Locate the cell with the specified text and output its (x, y) center coordinate. 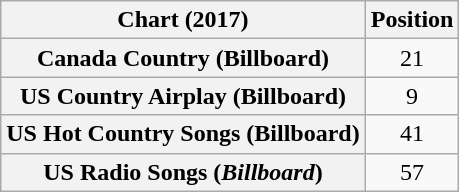
9 (412, 96)
Position (412, 20)
41 (412, 134)
57 (412, 172)
21 (412, 58)
Chart (2017) (183, 20)
US Country Airplay (Billboard) (183, 96)
US Radio Songs (Billboard) (183, 172)
US Hot Country Songs (Billboard) (183, 134)
Canada Country (Billboard) (183, 58)
